Detect which cell encompasses the target text, then output its (X, Y) center coordinate. 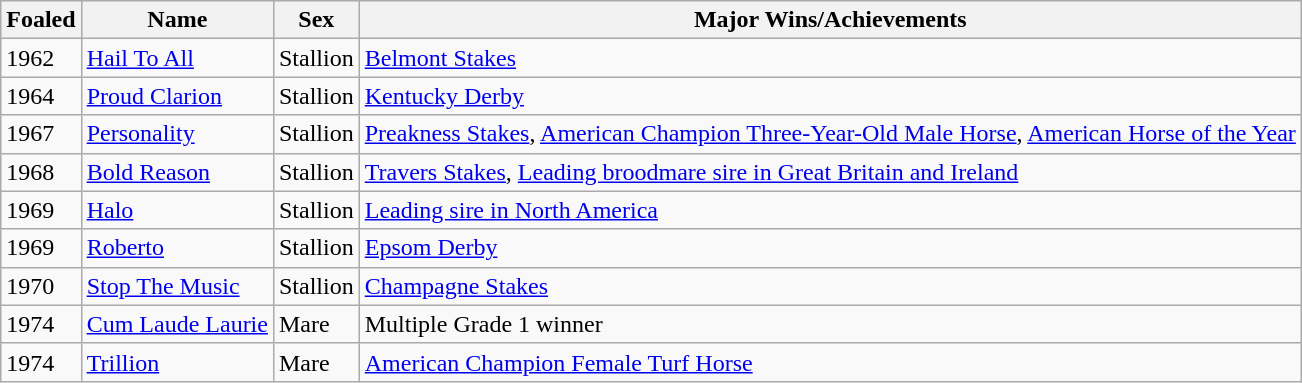
Belmont Stakes (830, 58)
Champagne Stakes (830, 286)
Name (177, 20)
Personality (177, 134)
Preakness Stakes, American Champion Three-Year-Old Male Horse, American Horse of the Year (830, 134)
Foaled (41, 20)
1964 (41, 96)
Sex (316, 20)
1962 (41, 58)
Major Wins/Achievements (830, 20)
American Champion Female Turf Horse (830, 362)
Stop The Music (177, 286)
Cum Laude Laurie (177, 324)
Epsom Derby (830, 248)
Trillion (177, 362)
Halo (177, 210)
1967 (41, 134)
1970 (41, 286)
1968 (41, 172)
Multiple Grade 1 winner (830, 324)
Hail To All (177, 58)
Proud Clarion (177, 96)
Kentucky Derby (830, 96)
Roberto (177, 248)
Leading sire in North America (830, 210)
Bold Reason (177, 172)
Travers Stakes, Leading broodmare sire in Great Britain and Ireland (830, 172)
